Return the (x, y) coordinate for the center point of the cell that contains the specified text.  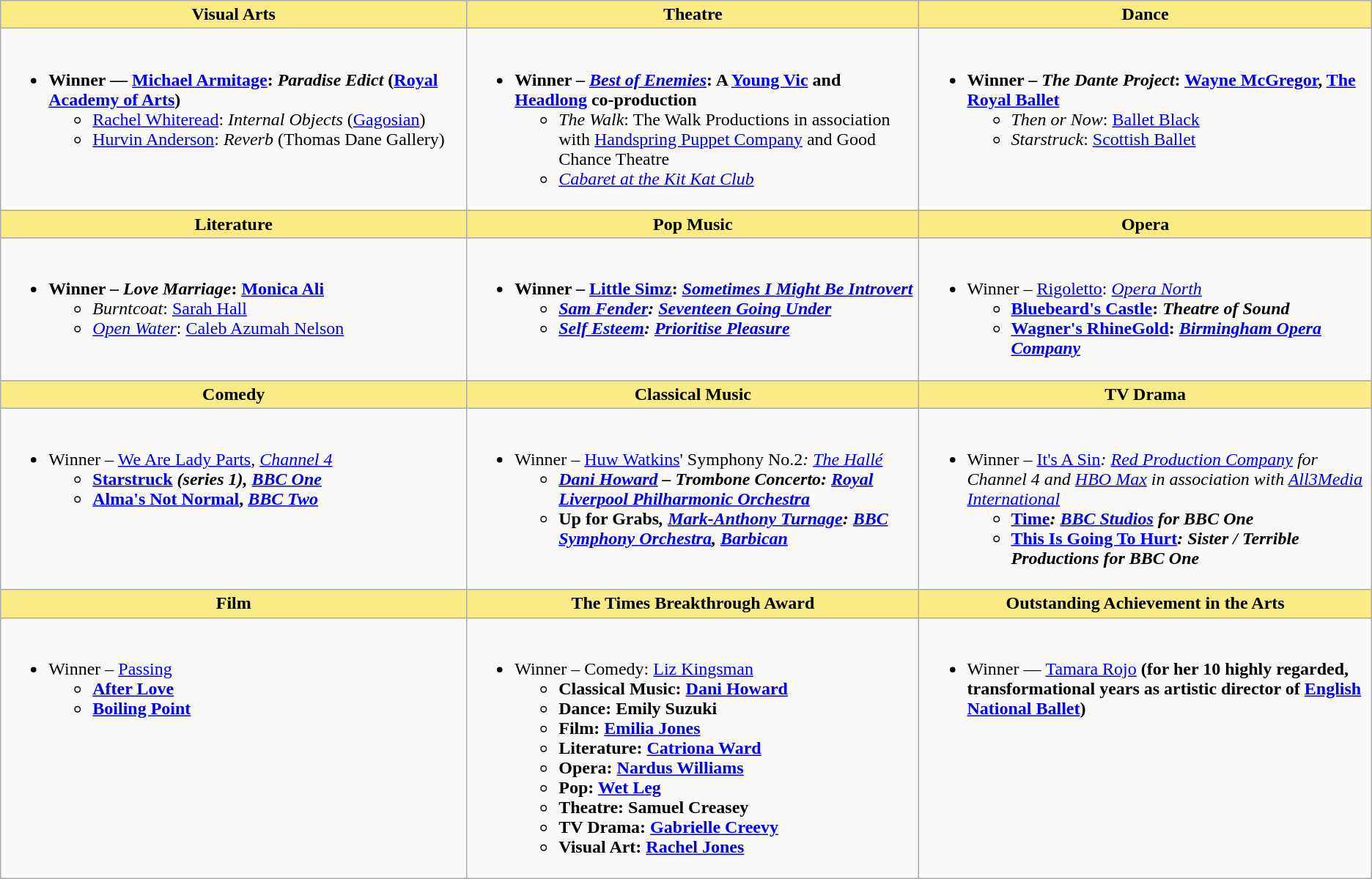
Winner – PassingAfter LoveBoiling Point (234, 748)
Opera (1145, 224)
Winner – The Dante Project: Wayne McGregor, The Royal BalletThen or Now: Ballet BlackStarstruck: Scottish Ballet (1145, 119)
Theatre (693, 15)
Winner – Rigoletto: Opera NorthBluebeard's Castle: Theatre of SoundWagner's RhineGold: Birmingham Opera Company (1145, 309)
TV Drama (1145, 394)
Winner – We Are Lady Parts, Channel 4Starstruck (series 1), BBC OneAlma's Not Normal, BBC Two (234, 499)
Winner — Tamara Rojo (for her 10 highly regarded, transformational years as artistic director of English National Ballet) (1145, 748)
Winner – Little Simz: Sometimes I Might Be IntrovertSam Fender: Seventeen Going UnderSelf Esteem: Prioritise Pleasure (693, 309)
The Times Breakthrough Award (693, 604)
Visual Arts (234, 15)
Dance (1145, 15)
Classical Music (693, 394)
Outstanding Achievement in the Arts (1145, 604)
Comedy (234, 394)
Pop Music (693, 224)
Film (234, 604)
Winner – Love Marriage: Monica AliBurntcoat: Sarah HallOpen Water: Caleb Azumah Nelson (234, 309)
Literature (234, 224)
